Locate the cell with the specified text and output its [x, y] center coordinate. 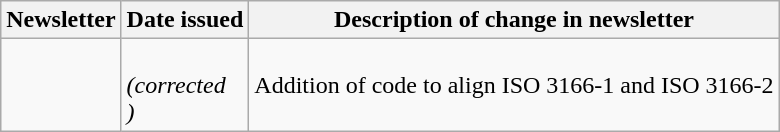
Addition of code to align ISO 3166-1 and ISO 3166-2 [514, 85]
Description of change in newsletter [514, 20]
(corrected ) [185, 85]
Date issued [185, 20]
Newsletter [61, 20]
